Scan for the cell matching the given text and deliver its (x, y) coordinate at center. 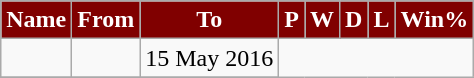
W (322, 20)
Name (36, 20)
To (210, 20)
From (106, 20)
L (382, 20)
P (292, 20)
D (354, 20)
Win% (434, 20)
15 May 2016 (210, 58)
